Capture the cell that displays the provided text and extract its (x, y) central coordinate. 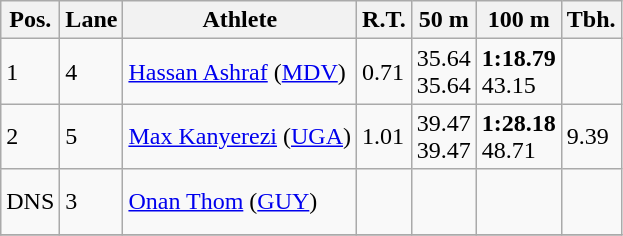
Hassan Ashraf (MDV) (240, 72)
5 (92, 136)
1 (30, 72)
Max Kanyerezi (UGA) (240, 136)
9.39 (591, 136)
39.4739.47 (444, 136)
1.01 (384, 136)
100 m (518, 20)
Athlete (240, 20)
Tbh. (591, 20)
2 (30, 136)
Lane (92, 20)
R.T. (384, 20)
0.71 (384, 72)
Onan Thom (GUY) (240, 202)
3 (92, 202)
DNS (30, 202)
50 m (444, 20)
Pos. (30, 20)
35.6435.64 (444, 72)
4 (92, 72)
1:28.1848.71 (518, 136)
1:18.7943.15 (518, 72)
